Return the (x, y) coordinate for the center point of the cell that contains the specified text.  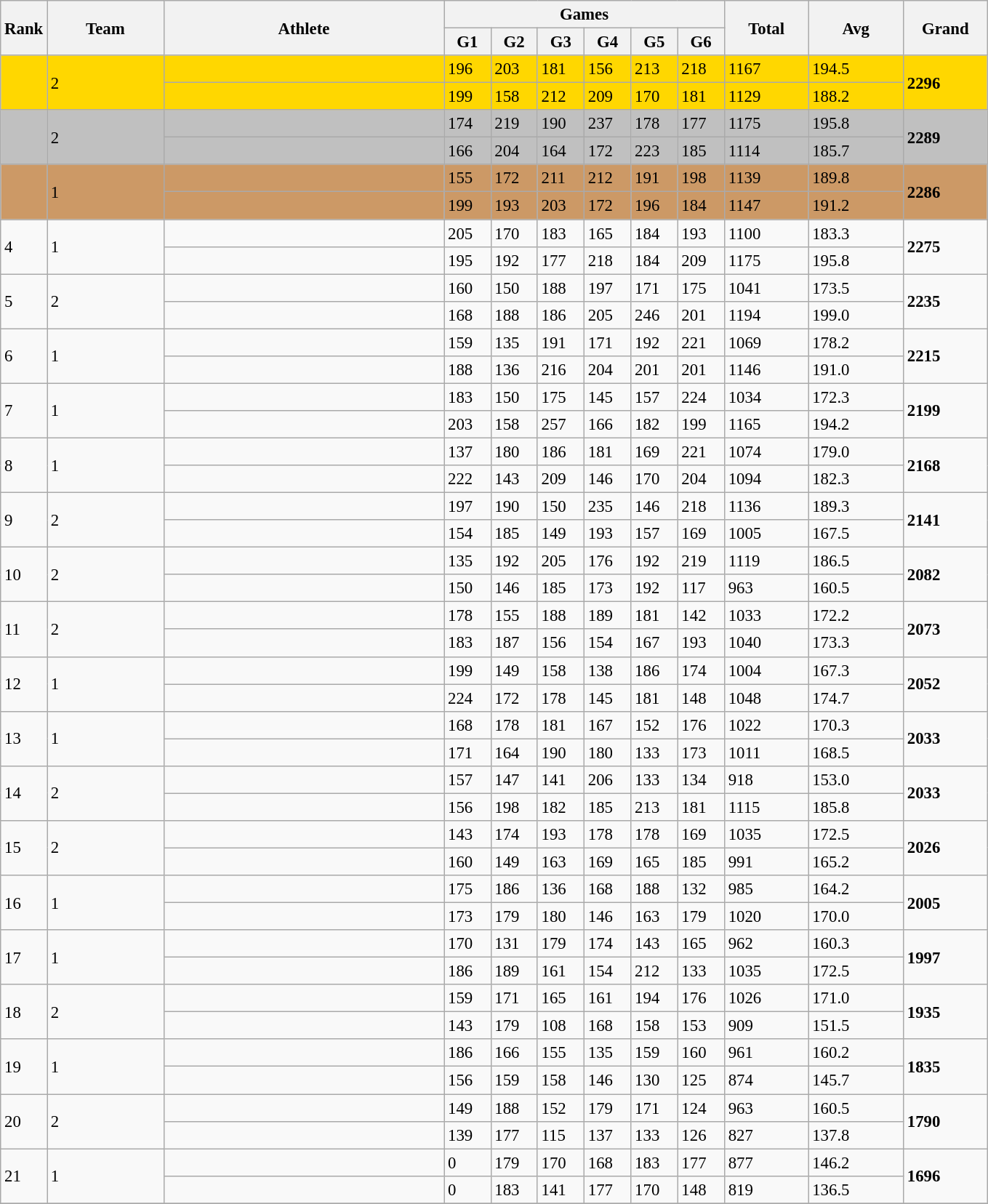
136.5 (856, 1189)
5 (24, 301)
2296 (946, 83)
1139 (766, 178)
237 (608, 124)
138 (608, 670)
962 (766, 944)
178.2 (856, 342)
125 (701, 1080)
137.8 (856, 1135)
153.0 (856, 780)
Team (106, 28)
1696 (946, 1176)
1114 (766, 151)
985 (766, 889)
185.8 (856, 807)
Total (766, 28)
188.2 (856, 97)
2286 (946, 192)
1147 (766, 206)
G5 (654, 42)
2235 (946, 301)
20 (24, 1121)
14 (24, 794)
G3 (561, 42)
183.3 (856, 233)
1040 (766, 643)
172.3 (856, 397)
7 (24, 410)
2026 (946, 848)
13 (24, 739)
909 (766, 1026)
223 (654, 151)
11 (24, 630)
8 (24, 465)
961 (766, 1053)
185.7 (856, 151)
235 (608, 507)
134 (701, 780)
199.0 (856, 315)
145.7 (856, 1080)
1835 (946, 1067)
164.2 (856, 889)
117 (701, 588)
6 (24, 356)
1997 (946, 957)
1094 (766, 479)
Grand (946, 28)
167.5 (856, 534)
Games (585, 15)
2052 (946, 683)
2168 (946, 465)
991 (766, 862)
1041 (766, 288)
2275 (946, 247)
21 (24, 1176)
1100 (766, 233)
194 (654, 998)
172.2 (856, 616)
1136 (766, 507)
115 (561, 1135)
Athlete (304, 28)
1790 (946, 1121)
194.5 (856, 69)
1011 (766, 752)
139 (467, 1135)
206 (608, 780)
189.3 (856, 507)
142 (701, 616)
G1 (467, 42)
1167 (766, 69)
132 (701, 889)
1020 (766, 917)
165.2 (856, 862)
2082 (946, 574)
18 (24, 1012)
2005 (946, 903)
257 (561, 425)
G2 (514, 42)
2073 (946, 630)
16 (24, 903)
1034 (766, 397)
194.2 (856, 425)
1165 (766, 425)
173.5 (856, 288)
877 (766, 1163)
186.5 (856, 561)
1146 (766, 370)
191.2 (856, 206)
Avg (856, 28)
12 (24, 683)
1935 (946, 1012)
108 (561, 1026)
182.3 (856, 479)
195 (467, 260)
10 (24, 574)
827 (766, 1135)
1022 (766, 725)
153 (701, 1026)
174.7 (856, 698)
1048 (766, 698)
1005 (766, 534)
19 (24, 1067)
146.2 (856, 1163)
15 (24, 848)
1004 (766, 670)
2141 (946, 521)
1033 (766, 616)
160.2 (856, 1053)
170.0 (856, 917)
131 (514, 944)
1115 (766, 807)
1194 (766, 315)
126 (701, 1135)
819 (766, 1189)
189.8 (856, 178)
160.3 (856, 944)
171.0 (856, 998)
2215 (946, 356)
246 (654, 315)
168.5 (856, 752)
147 (514, 780)
211 (561, 178)
G4 (608, 42)
9 (24, 521)
167.3 (856, 670)
17 (24, 957)
1026 (766, 998)
G6 (701, 42)
1069 (766, 342)
1074 (766, 451)
170.3 (856, 725)
Rank (24, 28)
1119 (766, 561)
173.3 (856, 643)
151.5 (856, 1026)
179.0 (856, 451)
2289 (946, 137)
187 (514, 643)
191.0 (856, 370)
918 (766, 780)
1129 (766, 97)
222 (467, 479)
216 (561, 370)
4 (24, 247)
124 (701, 1108)
130 (654, 1080)
874 (766, 1080)
2199 (946, 410)
